Provide the (x, y) coordinate of the cell's center where the given text is located.  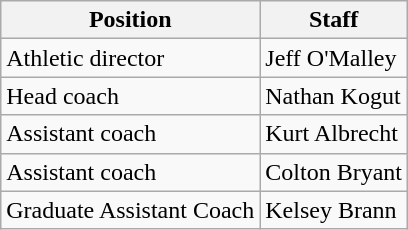
Colton Bryant (334, 172)
Kurt Albrecht (334, 134)
Athletic director (130, 58)
Staff (334, 20)
Position (130, 20)
Graduate Assistant Coach (130, 210)
Jeff O'Malley (334, 58)
Head coach (130, 96)
Kelsey Brann (334, 210)
Nathan Kogut (334, 96)
